From the cell containing the given text, extract its center point as [x, y] coordinate. 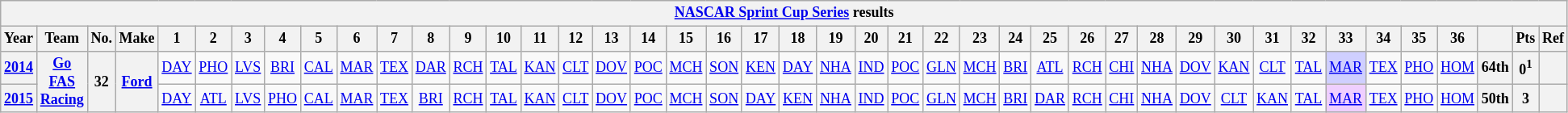
36 [1457, 39]
34 [1383, 39]
23 [980, 39]
2014 [19, 68]
Pts [1525, 39]
24 [1015, 39]
No. [102, 39]
11 [540, 39]
20 [872, 39]
50th [1495, 98]
Make [137, 39]
5 [318, 39]
1 [177, 39]
29 [1195, 39]
16 [725, 39]
26 [1087, 39]
2015 [19, 98]
64th [1495, 68]
22 [942, 39]
14 [648, 39]
35 [1419, 39]
17 [760, 39]
Ford [137, 82]
9 [468, 39]
Ref [1553, 39]
28 [1157, 39]
6 [357, 39]
NASCAR Sprint Cup Series results [784, 13]
2 [213, 39]
Go FAS Racing [61, 82]
Year [19, 39]
13 [612, 39]
15 [686, 39]
18 [798, 39]
19 [836, 39]
12 [576, 39]
01 [1525, 68]
27 [1122, 39]
4 [282, 39]
21 [905, 39]
7 [395, 39]
25 [1051, 39]
10 [504, 39]
31 [1273, 39]
Team [61, 39]
30 [1234, 39]
8 [431, 39]
33 [1346, 39]
